Extract the [x, y] coordinate from the center of the cell holding the provided text.  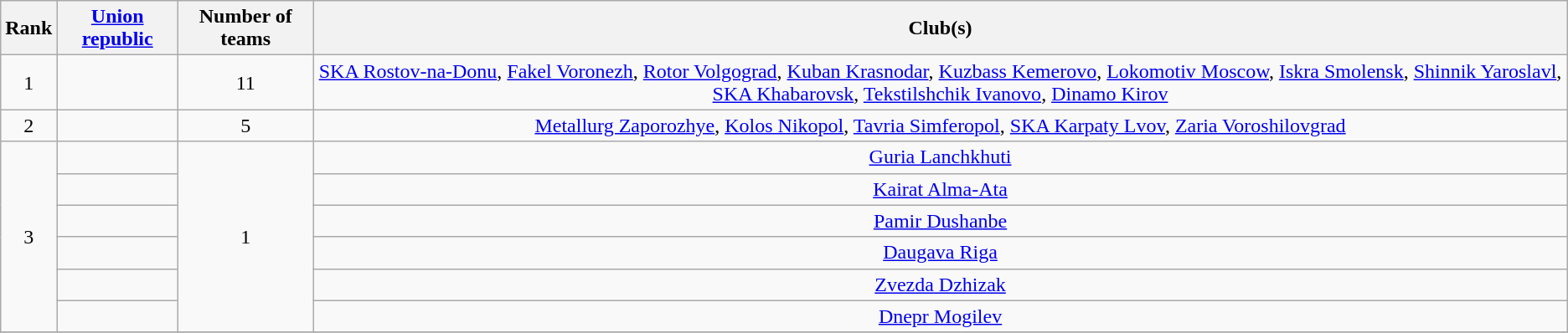
Pamir Dushanbe [940, 221]
2 [28, 126]
11 [246, 82]
3 [28, 237]
5 [246, 126]
Zvezda Dzhizak [940, 284]
Union republic [117, 28]
Kairat Alma-Ata [940, 189]
Metallurg Zaporozhye, Kolos Nikopol, Tavria Simferopol, SKA Karpaty Lvov, Zaria Voroshilovgrad [940, 126]
Rank [28, 28]
Number of teams [246, 28]
Club(s) [940, 28]
Daugava Riga [940, 253]
Guria Lanchkhuti [940, 157]
Dnepr Mogilev [940, 316]
